Pinpoint the cell where the given text exists, returning its [x, y] midpoint coordinate. 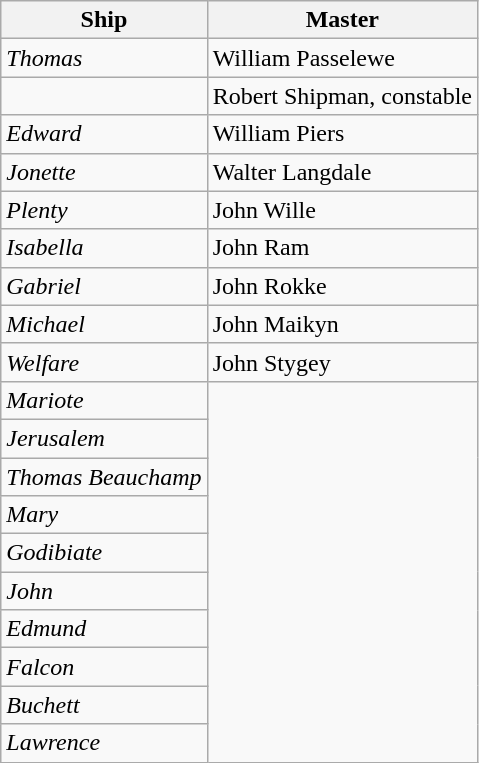
Mariote [104, 400]
Thomas [104, 58]
William Piers [342, 134]
John Wille [342, 210]
Thomas Beauchamp [104, 477]
John Stygey [342, 362]
Walter Langdale [342, 172]
Lawrence [104, 743]
Godibiate [104, 553]
Gabriel [104, 286]
Buchett [104, 705]
Plenty [104, 210]
Jonette [104, 172]
William Passelewe [342, 58]
Edmund [104, 629]
Isabella [104, 248]
John Maikyn [342, 324]
Michael [104, 324]
Master [342, 20]
Ship [104, 20]
Robert Shipman, constable [342, 96]
Edward [104, 134]
Falcon [104, 667]
Jerusalem [104, 438]
Mary [104, 515]
John Rokke [342, 286]
John [104, 591]
John Ram [342, 248]
Welfare [104, 362]
